Return the (x, y) coordinate for the center point of the cell that contains the specified text.  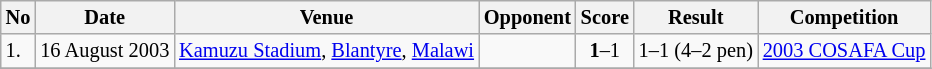
No (18, 17)
Result (696, 17)
Opponent (528, 17)
16 August 2003 (104, 51)
1–1 (605, 51)
Date (104, 17)
Score (605, 17)
Competition (844, 17)
Kamuzu Stadium, Blantyre, Malawi (326, 51)
Venue (326, 17)
1. (18, 51)
2003 COSAFA Cup (844, 51)
1–1 (4–2 pen) (696, 51)
